Search for the cell housing the specified text and yield its (x, y) center coordinate. 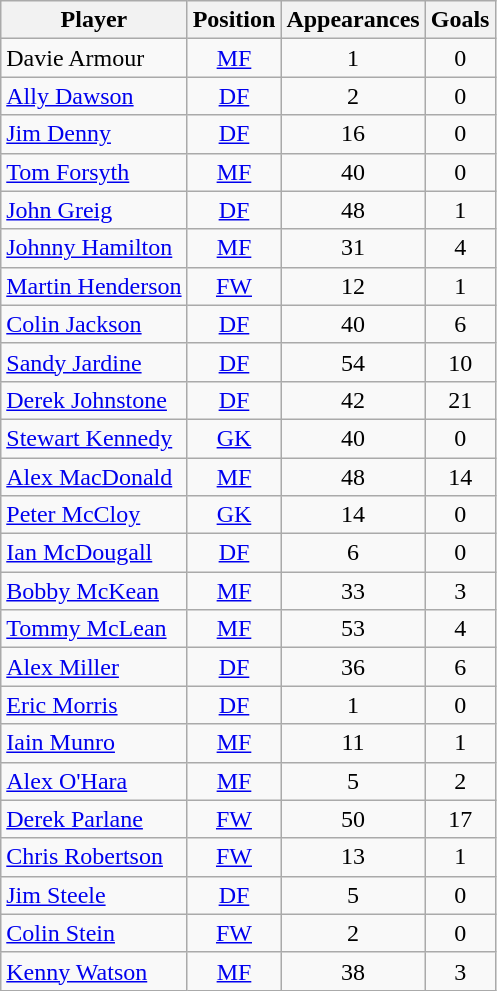
Johnny Hamilton (94, 248)
Alex Miller (94, 667)
Kenny Watson (94, 971)
Peter McCloy (94, 515)
12 (353, 286)
31 (353, 248)
Position (234, 20)
Iain Munro (94, 743)
Sandy Jardine (94, 362)
Goals (460, 20)
36 (353, 667)
17 (460, 819)
42 (353, 400)
Colin Jackson (94, 324)
10 (460, 362)
John Greig (94, 210)
Tom Forsyth (94, 172)
Player (94, 20)
Tommy McLean (94, 629)
38 (353, 971)
33 (353, 591)
Bobby McKean (94, 591)
Jim Steele (94, 895)
Ally Dawson (94, 96)
Alex MacDonald (94, 477)
Stewart Kennedy (94, 438)
Appearances (353, 20)
Derek Parlane (94, 819)
Jim Denny (94, 134)
Davie Armour (94, 58)
16 (353, 134)
53 (353, 629)
Ian McDougall (94, 553)
Martin Henderson (94, 286)
11 (353, 743)
54 (353, 362)
Derek Johnstone (94, 400)
Eric Morris (94, 705)
13 (353, 857)
Chris Robertson (94, 857)
Alex O'Hara (94, 781)
50 (353, 819)
21 (460, 400)
Colin Stein (94, 933)
